Detect which cell encompasses the target text, then output its [x, y] center coordinate. 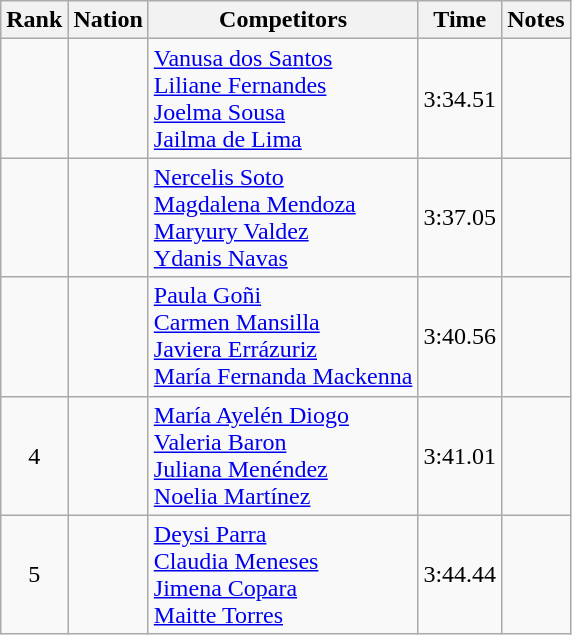
Time [460, 20]
Nation [108, 20]
3:34.51 [460, 98]
Nercelis SotoMagdalena MendozaMaryury ValdezYdanis Navas [283, 218]
Vanusa dos SantosLiliane FernandesJoelma SousaJailma de Lima [283, 98]
3:41.01 [460, 456]
María Ayelén DiogoValeria BaronJuliana MenéndezNoelia Martínez [283, 456]
Rank [34, 20]
Paula GoñiCarmen MansillaJaviera ErrázurizMaría Fernanda Mackenna [283, 336]
3:44.44 [460, 574]
Notes [536, 20]
3:40.56 [460, 336]
Deysi ParraClaudia MenesesJimena CoparaMaitte Torres [283, 574]
3:37.05 [460, 218]
5 [34, 574]
4 [34, 456]
Competitors [283, 20]
